Capture the cell that displays the provided text and extract its (X, Y) central coordinate. 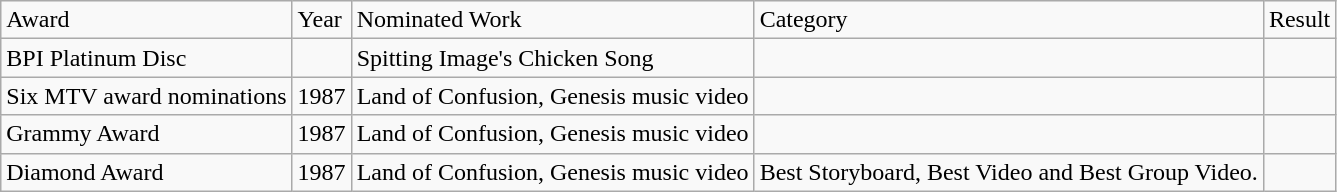
Award (146, 20)
Spitting Image's Chicken Song (552, 58)
Category (1008, 20)
Year (322, 20)
Best Storyboard, Best Video and Best Group Video. (1008, 172)
BPI Platinum Disc (146, 58)
Six MTV award nominations (146, 96)
Nominated Work (552, 20)
Result (1299, 20)
Diamond Award (146, 172)
Grammy Award (146, 134)
